Identify which cell holds the provided text, then report its [x, y] central coordinate. 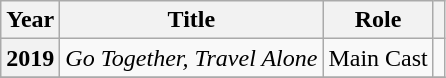
Main Cast [378, 58]
Year [30, 20]
Title [192, 20]
2019 [30, 58]
Role [378, 20]
Go Together, Travel Alone [192, 58]
